Return the [x, y] coordinate for the center point of the cell that contains the specified text.  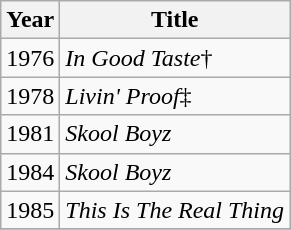
1981 [30, 134]
Year [30, 20]
1984 [30, 172]
1985 [30, 210]
1976 [30, 58]
This Is The Real Thing [175, 210]
In Good Taste† [175, 58]
Livin' Proof‡ [175, 96]
Title [175, 20]
1978 [30, 96]
